Scan for the cell matching the given text and deliver its (x, y) coordinate at center. 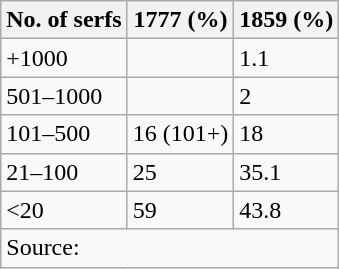
43.8 (286, 210)
Source: (170, 248)
101–500 (64, 134)
21–100 (64, 172)
No. of serfs (64, 20)
25 (180, 172)
1777 (%) (180, 20)
18 (286, 134)
2 (286, 96)
1.1 (286, 58)
<20 (64, 210)
1859 (%) (286, 20)
+1000 (64, 58)
16 (101+) (180, 134)
59 (180, 210)
35.1 (286, 172)
501–1000 (64, 96)
